Return [x, y] of the center of cell containing provided text 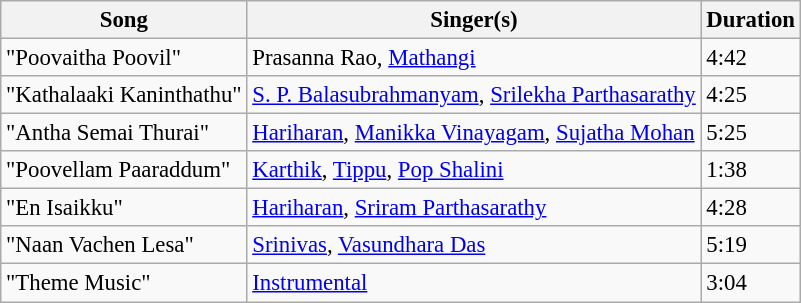
5:19 [750, 245]
S. P. Balasubrahmanyam, Srilekha Parthasarathy [474, 95]
"Kathalaaki Kaninthathu" [124, 95]
4:42 [750, 58]
Hariharan, Manikka Vinayagam, Sujatha Mohan [474, 133]
Singer(s) [474, 20]
4:25 [750, 95]
Duration [750, 20]
4:28 [750, 208]
"Poovaitha Poovil" [124, 58]
"Theme Music" [124, 283]
1:38 [750, 170]
Instrumental [474, 283]
"Naan Vachen Lesa" [124, 245]
Srinivas, Vasundhara Das [474, 245]
Karthik, Tippu, Pop Shalini [474, 170]
Prasanna Rao, Mathangi [474, 58]
"En Isaikku" [124, 208]
Song [124, 20]
"Antha Semai Thurai" [124, 133]
"Poovellam Paaraddum" [124, 170]
Hariharan, Sriram Parthasarathy [474, 208]
5:25 [750, 133]
3:04 [750, 283]
